Identify which cell holds the provided text, then report its [x, y] central coordinate. 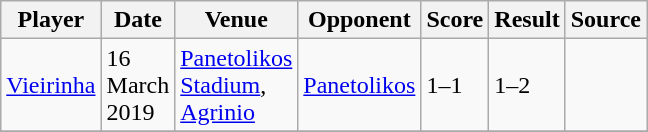
Result [527, 20]
Panetolikos Stadium, Agrinio [236, 85]
Source [606, 20]
Opponent [360, 20]
Panetolikos [360, 85]
1–1 [455, 85]
1–2 [527, 85]
Venue [236, 20]
Date [138, 20]
16 March 2019 [138, 85]
Player [51, 20]
Vieirinha [51, 85]
Score [455, 20]
